Return [x, y] of the center of cell containing provided text 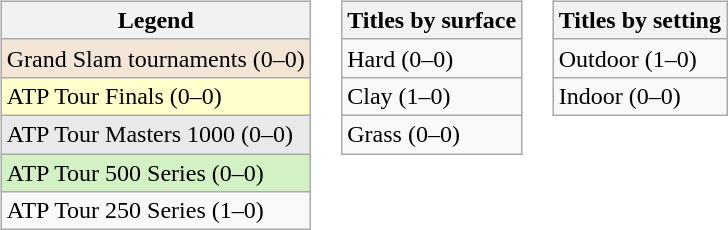
Clay (1–0) [432, 96]
ATP Tour 250 Series (1–0) [156, 211]
Grand Slam tournaments (0–0) [156, 58]
ATP Tour Masters 1000 (0–0) [156, 134]
ATP Tour Finals (0–0) [156, 96]
ATP Tour 500 Series (0–0) [156, 173]
Outdoor (1–0) [640, 58]
Titles by surface [432, 20]
Indoor (0–0) [640, 96]
Grass (0–0) [432, 134]
Hard (0–0) [432, 58]
Legend [156, 20]
Titles by setting [640, 20]
